Pinpoint the cell where the given text exists, returning its (X, Y) midpoint coordinate. 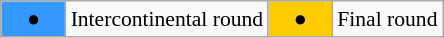
Final round (387, 19)
Intercontinental round (168, 19)
